Return the [x, y] coordinate for the center point of the cell that contains the specified text.  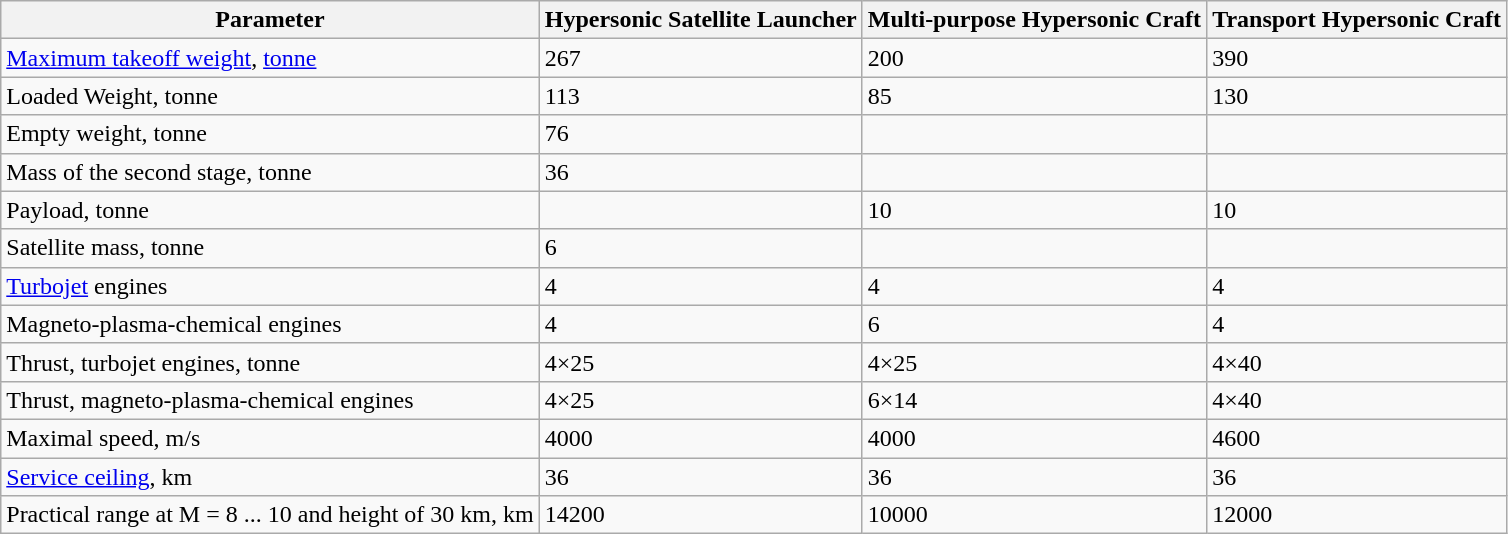
Turbojet engines [270, 286]
Thrust, magneto-plasma-chemical engines [270, 400]
Practical range at M = 8 ... 10 and height of 30 km, km [270, 515]
Thrust, turbojet engines, tonne [270, 362]
6×14 [1034, 400]
Payload, tonne [270, 210]
85 [1034, 96]
Magneto-plasma-chemical engines [270, 324]
Empty weight, tonne [270, 134]
4600 [1357, 438]
Maximal speed, m/s [270, 438]
Hypersonic Satellite Launcher [700, 20]
267 [700, 58]
Maximum takeoff weight, tonne [270, 58]
Service ceiling, km [270, 477]
Loaded Weight, tonne [270, 96]
Multi-purpose Hypersonic Craft [1034, 20]
113 [700, 96]
Satellite mass, tonne [270, 248]
390 [1357, 58]
12000 [1357, 515]
10000 [1034, 515]
76 [700, 134]
130 [1357, 96]
Mass of the second stage, tonne [270, 172]
200 [1034, 58]
Parameter [270, 20]
Transport Hypersonic Craft [1357, 20]
14200 [700, 515]
